Scan for the cell matching the given text and deliver its [x, y] coordinate at center. 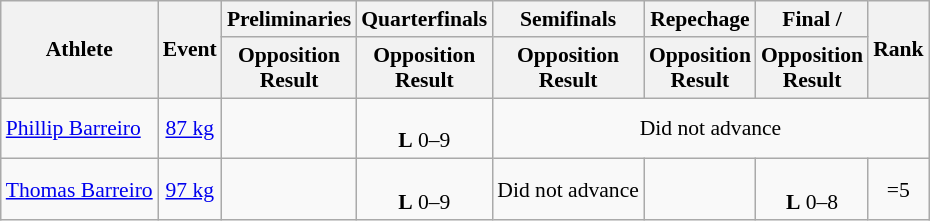
Event [190, 50]
87 kg [190, 128]
Semifinals [568, 19]
L 0–8 [812, 190]
Final / [812, 19]
Phillip Barreiro [80, 128]
Thomas Barreiro [80, 190]
Rank [898, 50]
Quarterfinals [424, 19]
Athlete [80, 50]
=5 [898, 190]
Preliminaries [289, 19]
Repechage [700, 19]
97 kg [190, 190]
